Identify which cell holds the provided text, then report its (x, y) central coordinate. 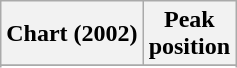
Peakposition (189, 34)
Chart (2002) (72, 34)
